Determine the (X, Y) coordinate at the center of the cell enclosing the given text.  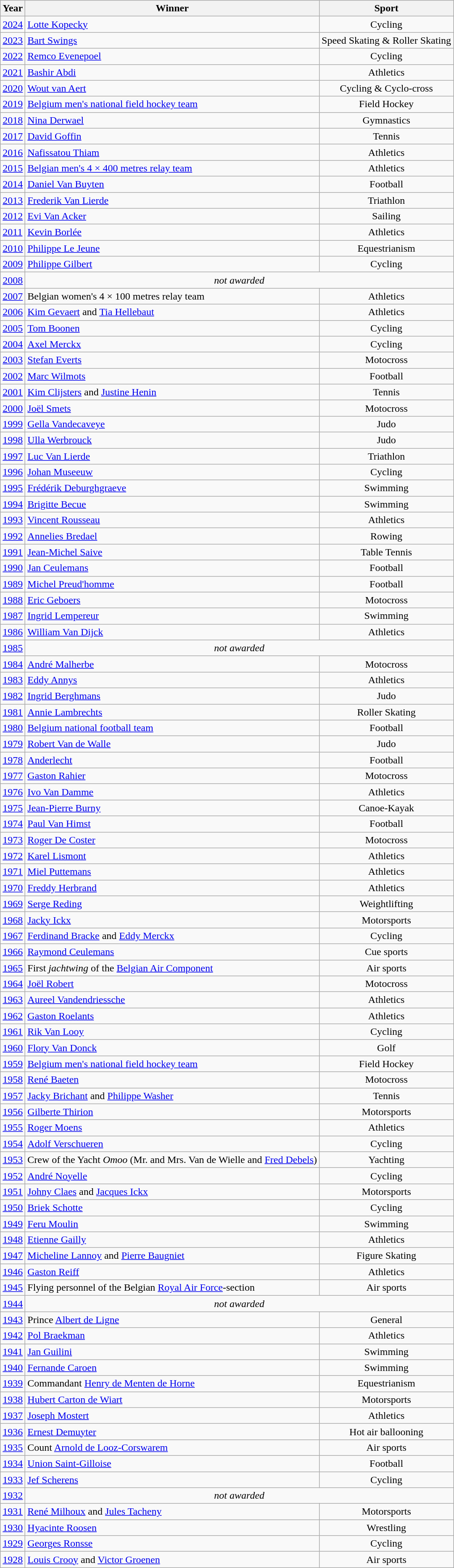
Pol Braekman (172, 1336)
Prince Albert de Ligne (172, 1320)
Joël Smets (172, 408)
Golf (387, 1048)
Roger Moens (172, 1128)
1962 (13, 1016)
1952 (13, 1176)
2004 (13, 344)
2017 (13, 136)
1974 (13, 824)
Joseph Mostert (172, 1415)
Frederik Van Lierde (172, 200)
Kevin Borlée (172, 232)
Count Arnold de Looz-Corswarem (172, 1447)
Karel Lismont (172, 856)
Canoe-Kayak (387, 808)
1941 (13, 1352)
1935 (13, 1447)
Anderlecht (172, 760)
1959 (13, 1064)
1979 (13, 744)
2009 (13, 264)
Hyacinte Roosen (172, 1528)
Eddy Annys (172, 680)
Bart Swings (172, 40)
Gella Vandecaveye (172, 424)
Robert Van de Walle (172, 744)
2011 (13, 232)
André Malherbe (172, 664)
Vincent Rousseau (172, 520)
1953 (13, 1160)
1945 (13, 1288)
Brigitte Becue (172, 504)
1976 (13, 792)
2024 (13, 24)
Johan Museeuw (172, 472)
1989 (13, 584)
2018 (13, 120)
2015 (13, 168)
Winner (172, 8)
1933 (13, 1479)
Adolf Verschueren (172, 1144)
Georges Ronsse (172, 1544)
1986 (13, 632)
1982 (13, 696)
Jan Guilini (172, 1352)
Serge Reding (172, 904)
Gaston Rahier (172, 776)
René Baeten (172, 1080)
Jean-Michel Saive (172, 552)
1948 (13, 1240)
Fernande Caroen (172, 1368)
Flory Van Donck (172, 1048)
1932 (13, 1496)
Belgian women's 4 × 100 metres relay team (172, 296)
1966 (13, 952)
Joël Robert (172, 984)
Figure Skating (387, 1256)
1949 (13, 1224)
Gymnastics (387, 120)
Ferdinand Bracke and Eddy Merckx (172, 936)
1965 (13, 968)
1930 (13, 1528)
1943 (13, 1320)
1983 (13, 680)
Sport (387, 8)
Paul Van Himst (172, 824)
William Van Dijck (172, 632)
Table Tennis (387, 552)
David Goffin (172, 136)
Luc Van Lierde (172, 456)
Rik Van Looy (172, 1032)
Axel Merckx (172, 344)
1964 (13, 984)
1990 (13, 568)
Jacky Ickx (172, 920)
Raymond Ceulemans (172, 952)
Lotte Kopecky (172, 24)
2001 (13, 392)
Michel Preud'homme (172, 584)
Sailing (387, 216)
Jean-Pierre Burny (172, 808)
Gaston Roelants (172, 1016)
Aureel Vandendriessche (172, 1000)
Tom Boonen (172, 328)
Ivo Van Damme (172, 792)
Daniel Van Buyten (172, 184)
2014 (13, 184)
Wrestling (387, 1528)
Gilberte Thirion (172, 1112)
Stefan Everts (172, 360)
1967 (13, 936)
Speed Skating & Roller Skating (387, 40)
1973 (13, 840)
Weightlifting (387, 904)
Eric Geboers (172, 600)
Jef Scherens (172, 1479)
Yachting (387, 1160)
1985 (13, 648)
Rowing (387, 536)
2016 (13, 152)
Bashir Abdi (172, 72)
2021 (13, 72)
Remco Evenepoel (172, 56)
1960 (13, 1048)
Roger De Coster (172, 840)
1995 (13, 488)
Union Saint-Gilloise (172, 1463)
1987 (13, 616)
1977 (13, 776)
1975 (13, 808)
Hot air ballooning (387, 1431)
Nina Derwael (172, 120)
1971 (13, 872)
1988 (13, 600)
Louis Crooy and Victor Groenen (172, 1560)
General (387, 1320)
Annelies Bredael (172, 536)
Kim Gevaert and Tia Hellebaut (172, 312)
1957 (13, 1096)
Kim Clijsters and Justine Henin (172, 392)
Ulla Werbrouck (172, 440)
1996 (13, 472)
1950 (13, 1208)
André Noyelle (172, 1176)
1972 (13, 856)
1939 (13, 1384)
René Milhoux and Jules Tacheny (172, 1512)
1934 (13, 1463)
Miel Puttemans (172, 872)
1992 (13, 536)
1937 (13, 1415)
Cycling & Cyclo-cross (387, 88)
1955 (13, 1128)
Johny Claes and Jacques Ickx (172, 1192)
1947 (13, 1256)
2023 (13, 40)
Flying personnel of the Belgian Royal Air Force-section (172, 1288)
Gaston Reiff (172, 1272)
Hubert Carton de Wiart (172, 1400)
1980 (13, 728)
2007 (13, 296)
1928 (13, 1560)
Freddy Herbrand (172, 888)
1984 (13, 664)
Feru Moulin (172, 1224)
Ernest Demuyter (172, 1431)
2002 (13, 376)
1963 (13, 1000)
2006 (13, 312)
1968 (13, 920)
1998 (13, 440)
2005 (13, 328)
Nafissatou Thiam (172, 152)
2013 (13, 200)
1994 (13, 504)
2020 (13, 88)
Etienne Gailly (172, 1240)
1936 (13, 1431)
1931 (13, 1512)
Marc Wilmots (172, 376)
Belgian men's 4 × 400 metres relay team (172, 168)
1969 (13, 904)
Cue sports (387, 952)
2012 (13, 216)
Frédérik Deburghgraeve (172, 488)
Jan Ceulemans (172, 568)
Wout van Aert (172, 88)
Evi Van Acker (172, 216)
2008 (13, 280)
1961 (13, 1032)
First jachtwing of the Belgian Air Component (172, 968)
1997 (13, 456)
1978 (13, 760)
1958 (13, 1080)
Crew of the Yacht Omoo (Mr. and Mrs. Van de Wielle and Fred Debels) (172, 1160)
1944 (13, 1304)
1991 (13, 552)
Ingrid Berghmans (172, 696)
1954 (13, 1144)
Briek Schotte (172, 1208)
Micheline Lannoy and Pierre Baugniet (172, 1256)
Annie Lambrechts (172, 712)
1993 (13, 520)
Roller Skating (387, 712)
1981 (13, 712)
Jacky Brichant and Philippe Washer (172, 1096)
Ingrid Lempereur (172, 616)
1951 (13, 1192)
Year (13, 8)
1942 (13, 1336)
Philippe Le Jeune (172, 248)
2003 (13, 360)
1929 (13, 1544)
1940 (13, 1368)
2000 (13, 408)
Philippe Gilbert (172, 264)
2019 (13, 104)
Commandant Henry de Menten de Horne (172, 1384)
1999 (13, 424)
1938 (13, 1400)
1970 (13, 888)
Belgium national football team (172, 728)
2022 (13, 56)
2010 (13, 248)
1946 (13, 1272)
1956 (13, 1112)
